Pinpoint the cell where the given text exists, returning its [X, Y] midpoint coordinate. 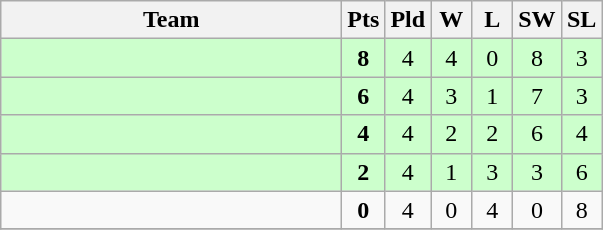
Pld [408, 20]
SW [537, 20]
L [492, 20]
W [452, 20]
SL [582, 20]
7 [537, 96]
Pts [364, 20]
Team [172, 20]
